Provide the [x, y] coordinate of the cell's center where the given text is located.  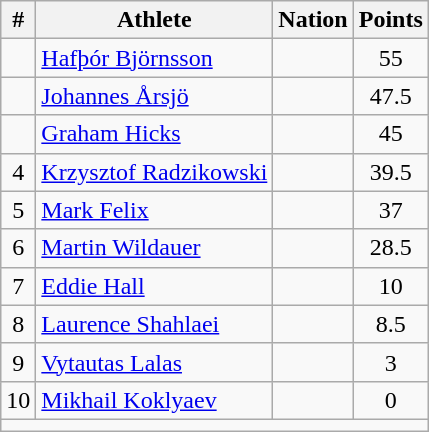
47.5 [390, 96]
Martin Wildauer [154, 248]
8 [18, 324]
Krzysztof Radzikowski [154, 172]
5 [18, 210]
Hafþór Björnsson [154, 58]
Mark Felix [154, 210]
Nation [313, 20]
Laurence Shahlaei [154, 324]
Eddie Hall [154, 286]
Graham Hicks [154, 134]
55 [390, 58]
4 [18, 172]
28.5 [390, 248]
6 [18, 248]
Mikhail Koklyaev [154, 400]
Points [390, 20]
3 [390, 362]
9 [18, 362]
37 [390, 210]
Athlete [154, 20]
7 [18, 286]
Johannes Årsjö [154, 96]
8.5 [390, 324]
# [18, 20]
Vytautas Lalas [154, 362]
0 [390, 400]
45 [390, 134]
39.5 [390, 172]
